Output the (x, y) coordinate of the center of the cell containing the given text.  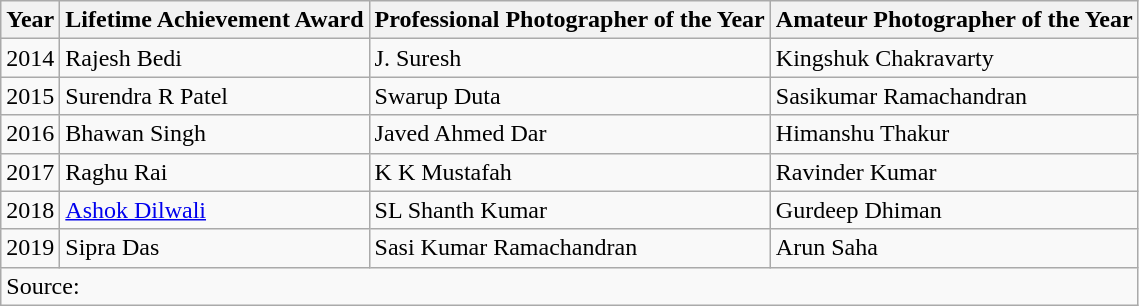
2019 (30, 248)
Source: (570, 286)
2014 (30, 58)
Professional Photographer of the Year (570, 20)
2017 (30, 172)
Sipra Das (214, 248)
J. Suresh (570, 58)
Year (30, 20)
Raghu Rai (214, 172)
Kingshuk Chakravarty (954, 58)
Himanshu Thakur (954, 134)
K K Mustafah (570, 172)
2016 (30, 134)
SL Shanth Kumar (570, 210)
Amateur Photographer of the Year (954, 20)
Arun Saha (954, 248)
Lifetime Achievement Award (214, 20)
Javed Ahmed Dar (570, 134)
Ashok Dilwali (214, 210)
Ravinder Kumar (954, 172)
Sasikumar Ramachandran (954, 96)
Gurdeep Dhiman (954, 210)
Bhawan Singh (214, 134)
Swarup Duta (570, 96)
2018 (30, 210)
Rajesh Bedi (214, 58)
Surendra R Patel (214, 96)
2015 (30, 96)
Sasi Kumar Ramachandran (570, 248)
